Find where the given text appears and provide that cell's center as (x, y) coordinate. 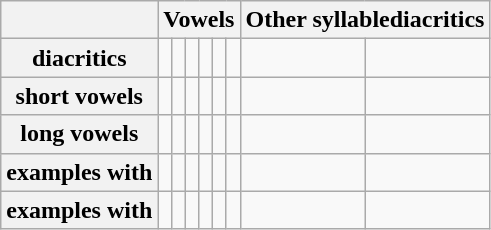
long vowels (80, 134)
Other syllablediacritics (365, 20)
Vowels (199, 20)
diacritics (80, 58)
short vowels (80, 96)
